Search for the cell housing the specified text and yield its (X, Y) center coordinate. 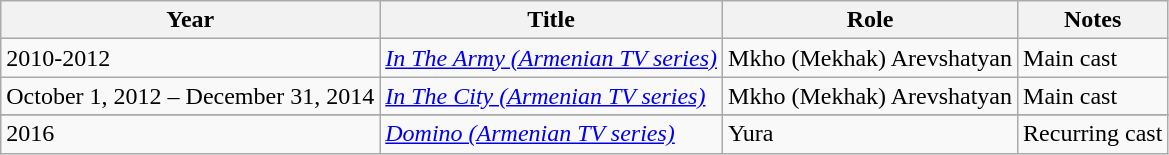
2010-2012 (190, 58)
2016 (190, 134)
Yura (870, 134)
In The Army (Armenian TV series) (552, 58)
Year (190, 20)
Domino (Armenian TV series) (552, 134)
In The City (Armenian TV series) (552, 96)
Title (552, 20)
Role (870, 20)
Recurring cast (1093, 134)
October 1, 2012 – December 31, 2014 (190, 96)
Notes (1093, 20)
